Return (X, Y) of the center of cell containing provided text 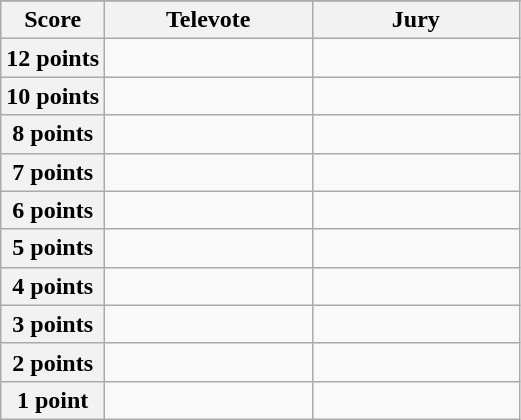
3 points (53, 324)
Televote (209, 20)
7 points (53, 172)
2 points (53, 362)
4 points (53, 286)
12 points (53, 58)
6 points (53, 210)
Score (53, 20)
1 point (53, 400)
8 points (53, 134)
10 points (53, 96)
5 points (53, 248)
Jury (416, 20)
